From the cell containing the given text, extract its center point as (X, Y) coordinate. 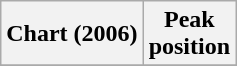
Chart (2006) (72, 34)
Peakposition (189, 34)
